Locate the cell with the specified text and output its [X, Y] center coordinate. 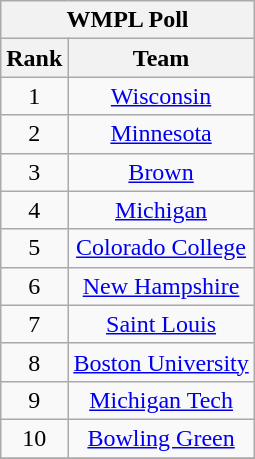
Wisconsin [161, 96]
2 [34, 134]
5 [34, 248]
3 [34, 172]
Team [161, 58]
Bowling Green [161, 438]
10 [34, 438]
4 [34, 210]
7 [34, 324]
Michigan Tech [161, 400]
Rank [34, 58]
1 [34, 96]
Brown [161, 172]
Saint Louis [161, 324]
WMPL Poll [128, 20]
Minnesota [161, 134]
Michigan [161, 210]
6 [34, 286]
Colorado College [161, 248]
New Hampshire [161, 286]
Boston University [161, 362]
8 [34, 362]
9 [34, 400]
